Output the [X, Y] coordinate of the center of the cell containing the given text.  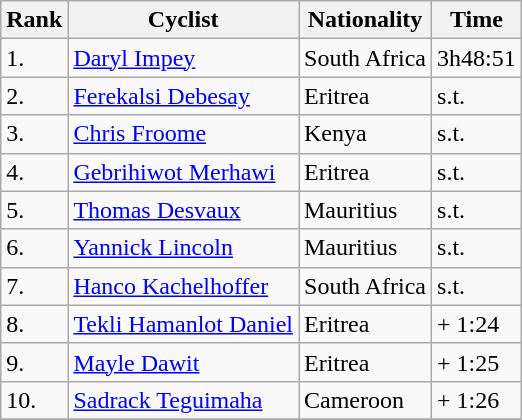
+ 1:24 [477, 324]
Rank [34, 20]
Mayle Dawit [184, 362]
Kenya [364, 134]
Thomas Desvaux [184, 210]
4. [34, 172]
7. [34, 286]
3. [34, 134]
Chris Froome [184, 134]
8. [34, 324]
Ferekalsi Debesay [184, 96]
Gebrihiwot Merhawi [184, 172]
3h48:51 [477, 58]
10. [34, 400]
Yannick Lincoln [184, 248]
Daryl Impey [184, 58]
1. [34, 58]
2. [34, 96]
9. [34, 362]
Nationality [364, 20]
6. [34, 248]
5. [34, 210]
Cyclist [184, 20]
Tekli Hamanlot Daniel [184, 324]
Sadrack Teguimaha [184, 400]
+ 1:25 [477, 362]
+ 1:26 [477, 400]
Hanco Kachelhoffer [184, 286]
Time [477, 20]
Cameroon [364, 400]
